Return the [x, y] coordinate for the center point of the cell that contains the specified text.  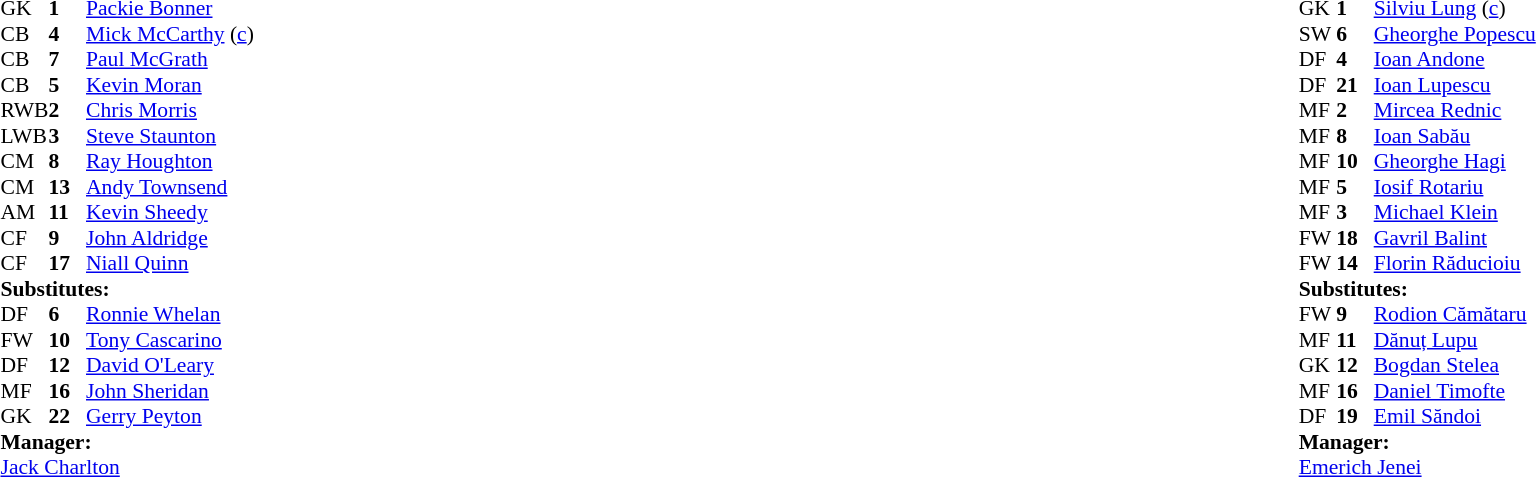
Kevin Moran [170, 85]
14 [1355, 263]
John Aldridge [170, 238]
Emil Săndoi [1455, 417]
Rodion Cămătaru [1455, 315]
18 [1355, 238]
Dănuț Lupu [1455, 340]
Ioan Sabău [1455, 136]
Ioan Lupescu [1455, 85]
7 [67, 59]
David O'Leary [170, 365]
Ronnie Whelan [170, 315]
Chris Morris [170, 111]
Gavril Balint [1455, 238]
Niall Quinn [170, 263]
Ray Houghton [170, 161]
21 [1355, 85]
Gheorghe Popescu [1455, 34]
RWB [24, 111]
Kevin Sheedy [170, 213]
Michael Klein [1455, 213]
Mick McCarthy (c) [170, 34]
19 [1355, 417]
Steve Staunton [170, 136]
Bogdan Stelea [1455, 365]
17 [67, 263]
Daniel Timofte [1455, 391]
Gheorghe Hagi [1455, 161]
LWB [24, 136]
Mircea Rednic [1455, 111]
Iosif Rotariu [1455, 187]
SW [1318, 34]
Tony Cascarino [170, 340]
Ioan Andone [1455, 59]
John Sheridan [170, 391]
22 [67, 417]
13 [67, 187]
Gerry Peyton [170, 417]
Andy Townsend [170, 187]
Paul McGrath [170, 59]
Florin Răducioiu [1455, 263]
AM [24, 213]
